Extract the (X, Y) coordinate from the center of the cell holding the provided text.  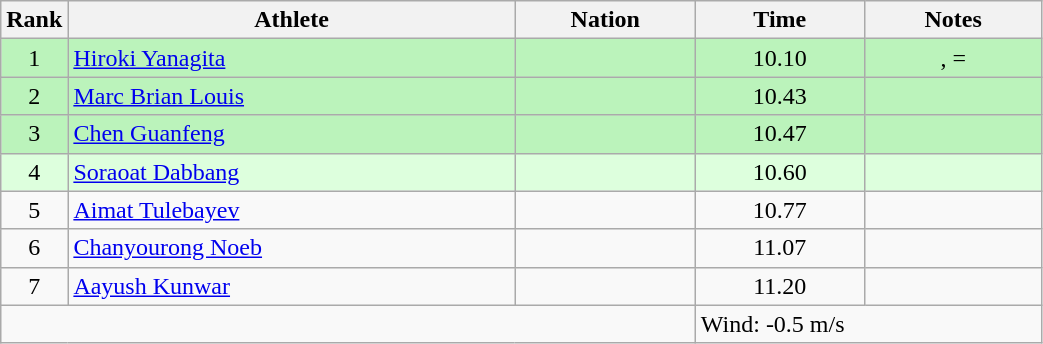
Chanyourong Noeb (292, 248)
Rank (34, 20)
7 (34, 286)
Notes (953, 20)
5 (34, 210)
Marc Brian Louis (292, 96)
Athlete (292, 20)
10.10 (780, 58)
Time (780, 20)
Wind: -0.5 m/s (868, 324)
Aayush Kunwar (292, 286)
1 (34, 58)
10.47 (780, 134)
4 (34, 172)
Chen Guanfeng (292, 134)
, = (953, 58)
Hiroki Yanagita (292, 58)
Aimat Tulebayev (292, 210)
3 (34, 134)
10.77 (780, 210)
11.20 (780, 286)
2 (34, 96)
10.43 (780, 96)
6 (34, 248)
Soraoat Dabbang (292, 172)
Nation (605, 20)
10.60 (780, 172)
11.07 (780, 248)
